Identify which cell holds the provided text, then report its [X, Y] central coordinate. 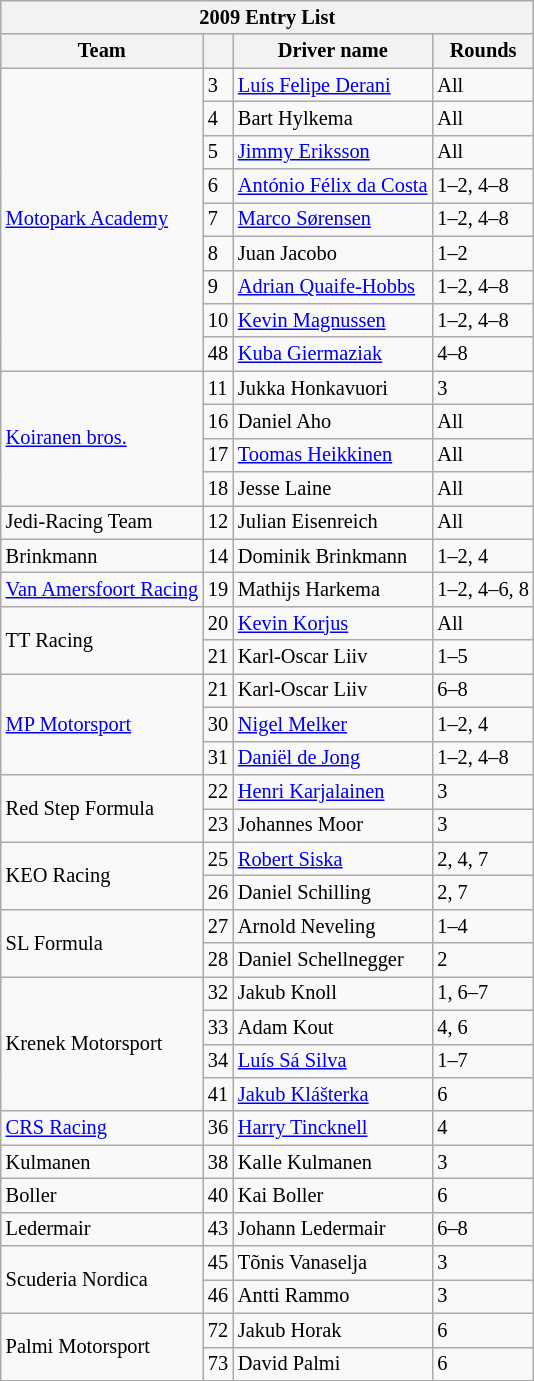
30 [218, 724]
14 [218, 556]
Koiranen bros. [102, 438]
11 [218, 388]
8 [218, 253]
27 [218, 926]
Julian Eisenreich [332, 522]
Luís Sá Silva [332, 1061]
20 [218, 623]
72 [218, 1330]
KEO Racing [102, 876]
Adrian Quaife-Hobbs [332, 287]
16 [218, 421]
Ledermair [102, 1229]
Jakub Klášterka [332, 1094]
MP Motorsport [102, 724]
Kuba Giermaziak [332, 354]
2009 Entry List [268, 17]
Jukka Honkavuori [332, 388]
9 [218, 287]
23 [218, 825]
Jakub Horak [332, 1330]
1–4 [482, 926]
Team [102, 51]
Kai Boller [332, 1195]
2 [482, 960]
David Palmi [332, 1364]
1–2, 4–6, 8 [482, 589]
Juan Jacobo [332, 253]
26 [218, 892]
Mathijs Harkema [332, 589]
Dominik Brinkmann [332, 556]
Bart Hylkema [332, 118]
Scuderia Nordica [102, 1280]
7 [218, 219]
Boller [102, 1195]
1–7 [482, 1061]
Daniël de Jong [332, 758]
18 [218, 489]
CRS Racing [102, 1128]
34 [218, 1061]
Tõnis Vanaselja [332, 1263]
Henri Karjalainen [332, 791]
4, 6 [482, 1027]
17 [218, 455]
2, 4, 7 [482, 859]
4–8 [482, 354]
Johann Ledermair [332, 1229]
1, 6–7 [482, 993]
Jakub Knoll [332, 993]
Nigel Melker [332, 724]
Adam Kout [332, 1027]
25 [218, 859]
32 [218, 993]
36 [218, 1128]
SL Formula [102, 942]
41 [218, 1094]
31 [218, 758]
73 [218, 1364]
Daniel Schellnegger [332, 960]
22 [218, 791]
Krenek Motorsport [102, 1044]
40 [218, 1195]
48 [218, 354]
10 [218, 320]
Arnold Neveling [332, 926]
Marco Sørensen [332, 219]
Motopark Academy [102, 220]
2, 7 [482, 892]
38 [218, 1162]
Jesse Laine [332, 489]
Van Amersfoort Racing [102, 589]
Brinkmann [102, 556]
12 [218, 522]
45 [218, 1263]
Palmi Motorsport [102, 1346]
1–2 [482, 253]
Johannes Moor [332, 825]
Driver name [332, 51]
Jedi-Racing Team [102, 522]
46 [218, 1296]
Red Step Formula [102, 808]
António Félix da Costa [332, 186]
Antti Rammo [332, 1296]
Kevin Magnussen [332, 320]
1–5 [482, 657]
TT Racing [102, 640]
Daniel Aho [332, 421]
Kalle Kulmanen [332, 1162]
5 [218, 152]
Kevin Korjus [332, 623]
33 [218, 1027]
43 [218, 1229]
Kulmanen [102, 1162]
Robert Siska [332, 859]
28 [218, 960]
19 [218, 589]
Daniel Schilling [332, 892]
Rounds [482, 51]
Luís Felipe Derani [332, 85]
Jimmy Eriksson [332, 152]
Toomas Heikkinen [332, 455]
Harry Tincknell [332, 1128]
